Capture the cell that displays the provided text and extract its [X, Y] central coordinate. 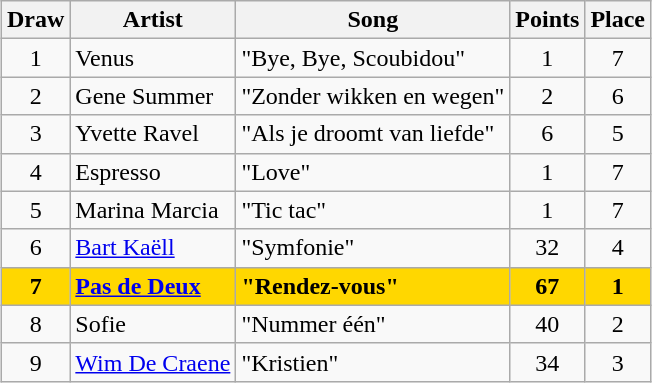
34 [548, 362]
32 [548, 248]
Wim De Craene [153, 362]
Bart Kaëll [153, 248]
"Rendez-vous" [373, 286]
"Symfonie" [373, 248]
8 [35, 324]
Place [618, 20]
"Love" [373, 172]
Song [373, 20]
Points [548, 20]
"Zonder wikken en wegen" [373, 96]
Artist [153, 20]
9 [35, 362]
Venus [153, 58]
"Kristien" [373, 362]
Espresso [153, 172]
Pas de Deux [153, 286]
Sofie [153, 324]
Marina Marcia [153, 210]
"Tic tac" [373, 210]
"Als je droomt van liefde" [373, 134]
Draw [35, 20]
Yvette Ravel [153, 134]
"Bye, Bye, Scoubidou" [373, 58]
40 [548, 324]
67 [548, 286]
Gene Summer [153, 96]
"Nummer één" [373, 324]
